Detect which cell encompasses the target text, then output its [x, y] center coordinate. 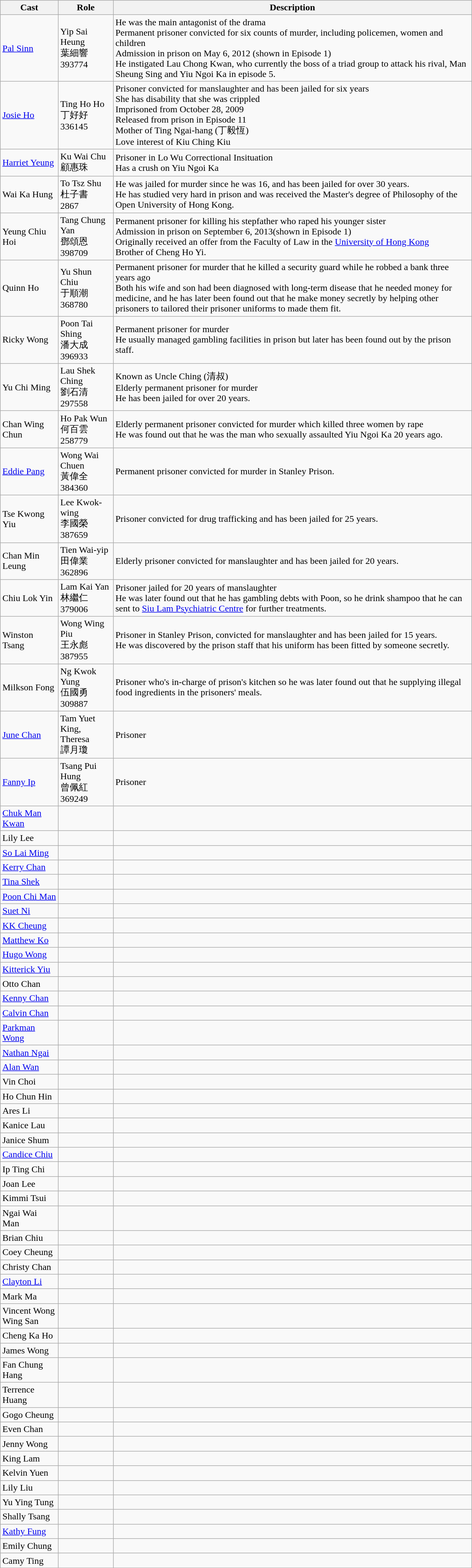
Shally Tsang [29, 1517]
King Lam [29, 1458]
Otto Chan [29, 984]
Gogo Cheung [29, 1415]
Tam Yuet King, Theresa譚月瓊 [86, 735]
Kanice Lau [29, 1126]
Wai Ka Hung [29, 195]
Permanent prisoner for murderHe usually managed gambling facilities in prison but later has been found out by the prison staff. [292, 340]
Known as Uncle Ching (清叔)Elderly permanent prisoner for murderHe has been jailed for over 20 years. [292, 387]
Tien Wai-yip田偉業362896 [86, 561]
Lily Liu [29, 1488]
Fan Chung Hang [29, 1370]
Mark Ma [29, 1296]
Chiu Lok Yin [29, 598]
Kathy Fung [29, 1531]
Lee Kwok-wing李國榮387659 [86, 519]
Wong Wai Chuen黃偉全384360 [86, 472]
Ng Kwok Yung伍國勇309887 [86, 688]
June Chan [29, 735]
Prisoner in Lo Wu Correctional InsituationHas a crush on Yiu Ngoi Ka [292, 162]
Ip Ting Chi [29, 1169]
Prisoner who's in-charge of prison's kitchen so he was later found out that he supplying illegal food ingredients in the prisoners' meals. [292, 688]
Josie Ho [29, 115]
Yu Chi Ming [29, 387]
Chuk Man Kwan [29, 818]
Christy Chan [29, 1267]
Lau Shek Ching劉石清297558 [86, 387]
Lam Kai Yan林繼仁379006 [86, 598]
Ting Ho Ho丁好好336145 [86, 115]
Terrence Huang [29, 1395]
Vin Choi [29, 1081]
Winston Tsang [29, 640]
Vincent Wong Wing San [29, 1316]
Kitterick Yiu [29, 969]
Poon Tai Shing潘大成396933 [86, 340]
Fanny Ip [29, 782]
Candice Chiu [29, 1155]
Kenny Chan [29, 998]
Poon Chi Man [29, 896]
Prisoner convicted for drug trafficking and has been jailed for 25 years. [292, 519]
Ares Li [29, 1111]
Matthew Ko [29, 940]
Jenny Wong [29, 1444]
Nathan Ngai [29, 1052]
Lily Lee [29, 838]
Pal Sinn [29, 48]
Ho Pak Wun何百雲258779 [86, 429]
KK Cheung [29, 926]
Wong Wing Piu王永彪387955 [86, 640]
Camy Ting [29, 1560]
Parkman Wong [29, 1033]
Ngai Wai Man [29, 1218]
Suet Ni [29, 911]
Tina Shek [29, 882]
Tsang Pui Hung曾佩紅369249 [86, 782]
So Lai Ming [29, 852]
Role [86, 8]
Tse Kwong Yiu [29, 519]
Yu Shun Chiu于順潮368780 [86, 288]
Description [292, 8]
Joan Lee [29, 1184]
Cheng Ka Ho [29, 1335]
Hugo Wong [29, 955]
Cast [29, 8]
Kimmi Tsui [29, 1198]
Ho Chun Hin [29, 1096]
Ku Wai Chu顧惠珠 [86, 162]
Even Chan [29, 1429]
Permanent prisoner convicted for murder in Stanley Prison. [292, 472]
Yip Sai Heung葉細響393774 [86, 48]
Eddie Pang [29, 472]
Janice Shum [29, 1140]
Kelvin Yuen [29, 1473]
Tang Chung Yan鄧頌恩398709 [86, 237]
Coey Cheung [29, 1252]
Emily Chung [29, 1546]
Ricky Wong [29, 340]
Calvin Chan [29, 1013]
Chan Min Leung [29, 561]
Kerry Chan [29, 867]
Elderly prisoner convicted for manslaughter and has been jailed for 20 years. [292, 561]
Yeung Chiu Hoi [29, 237]
Alan Wan [29, 1067]
Milkson Fong [29, 688]
Brian Chiu [29, 1238]
Quinn Ho [29, 288]
Harriet Yeung [29, 162]
Clayton Li [29, 1281]
James Wong [29, 1350]
Chan Wing Chun [29, 429]
Yu Ying Tung [29, 1502]
To Tsz Shu杜子書2867 [86, 195]
